Scan for the cell matching the given text and deliver its [x, y] coordinate at center. 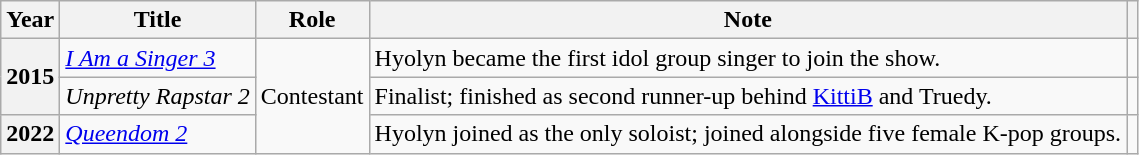
2022 [30, 134]
Contestant [312, 96]
I Am a Singer 3 [158, 58]
Title [158, 20]
Note [748, 20]
Hyolyn became the first idol group singer to join the show. [748, 58]
Finalist; finished as second runner-up behind KittiB and Truedy. [748, 96]
Role [312, 20]
Year [30, 20]
Queendom 2 [158, 134]
Unpretty Rapstar 2 [158, 96]
2015 [30, 77]
Hyolyn joined as the only soloist; joined alongside five female K-pop groups. [748, 134]
